From the cell containing the given text, extract its center point as [X, Y] coordinate. 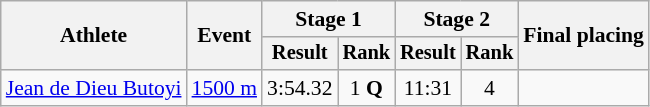
1500 m [224, 88]
Stage 1 [328, 19]
1 Q [367, 88]
3:54.32 [300, 88]
Stage 2 [456, 19]
Final placing [584, 36]
Event [224, 36]
11:31 [428, 88]
4 [490, 88]
Jean de Dieu Butoyi [94, 88]
Athlete [94, 36]
